Detect which cell encompasses the target text, then output its [x, y] center coordinate. 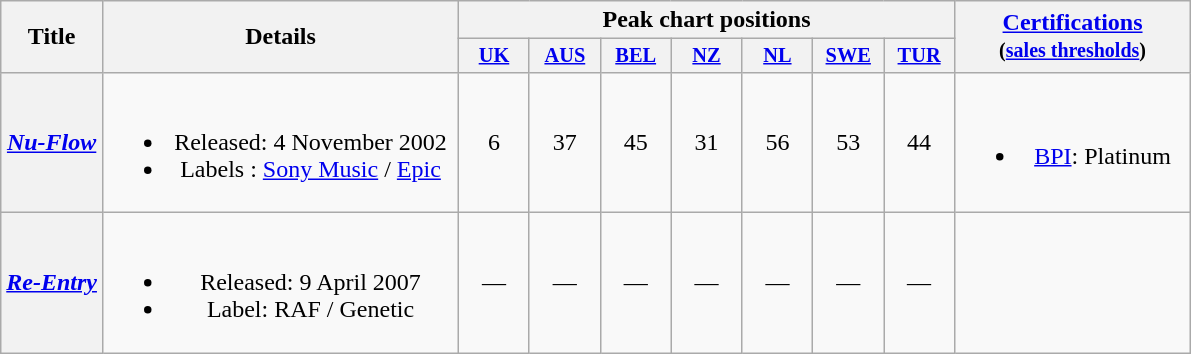
53 [848, 142]
Certifications(sales thresholds) [1073, 37]
Nu-Flow [52, 142]
37 [564, 142]
56 [778, 142]
AUS [564, 56]
Released: 9 April 2007Label: RAF / Genetic [280, 283]
Peak chart positions [707, 20]
31 [706, 142]
NL [778, 56]
SWE [848, 56]
TUR [920, 56]
NZ [706, 56]
Details [280, 37]
BPI: Platinum [1073, 142]
Released: 4 November 2002Labels : Sony Music / Epic [280, 142]
Re-Entry [52, 283]
UK [494, 56]
Title [52, 37]
45 [636, 142]
6 [494, 142]
44 [920, 142]
BEL [636, 56]
